Identify which cell holds the provided text, then report its (X, Y) central coordinate. 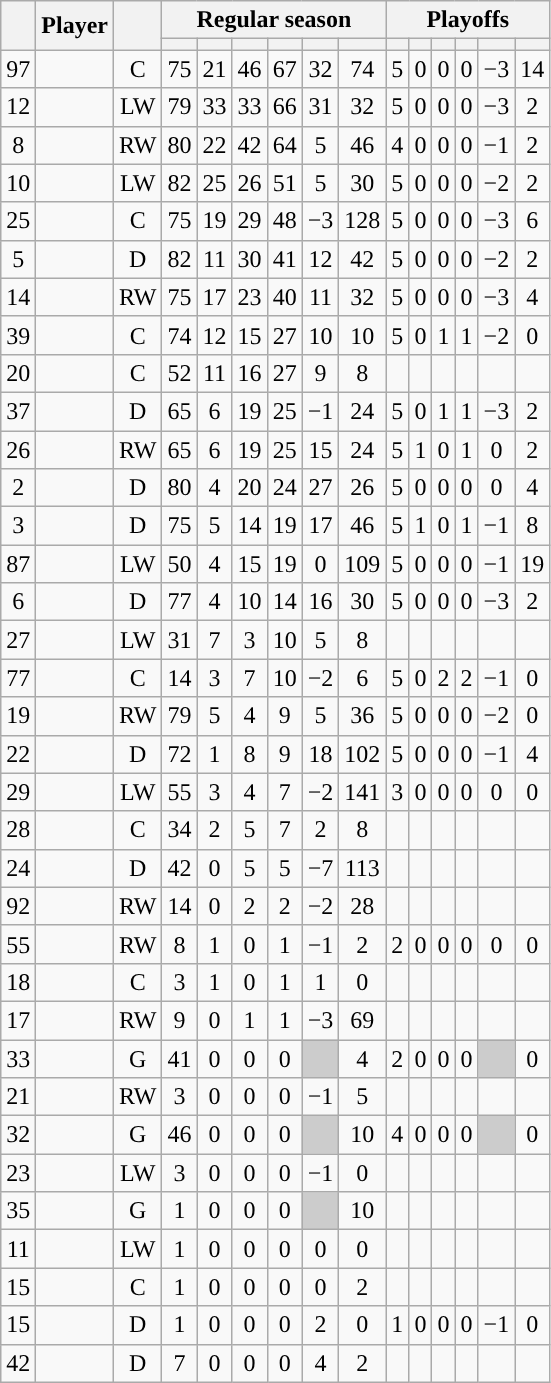
52 (180, 373)
128 (362, 221)
67 (284, 69)
87 (18, 564)
102 (362, 754)
40 (284, 297)
Playoffs (468, 20)
109 (362, 564)
Player (75, 26)
39 (18, 335)
64 (284, 145)
36 (362, 716)
48 (284, 221)
35 (18, 1211)
50 (180, 564)
141 (362, 792)
37 (18, 411)
92 (18, 906)
Regular season (274, 20)
34 (180, 830)
72 (180, 754)
−7 (320, 868)
66 (284, 107)
97 (18, 69)
69 (362, 1020)
113 (362, 868)
51 (284, 183)
